Locate the cell with the specified text and output its (x, y) center coordinate. 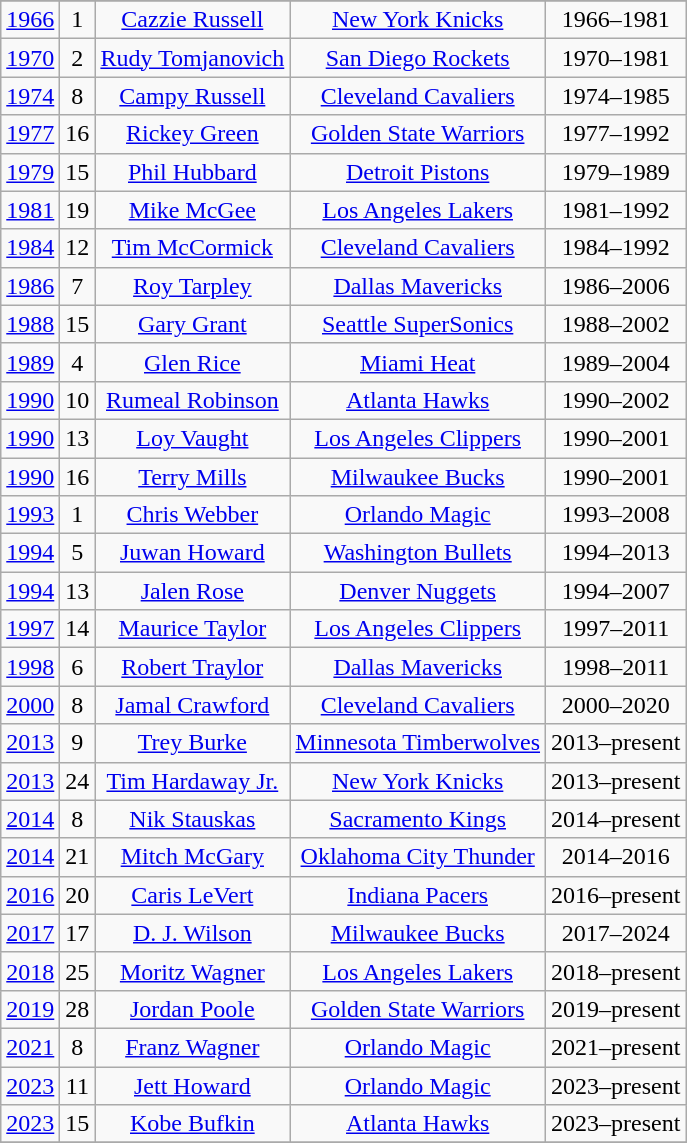
Loy Vaught (192, 438)
1981–1992 (616, 210)
1997 (30, 629)
Chris Webber (192, 515)
Maurice Taylor (192, 629)
2000 (30, 705)
1989 (30, 362)
1994–2013 (616, 553)
Sacramento Kings (418, 819)
Washington Bullets (418, 553)
2019–present (616, 1009)
28 (78, 1009)
Jordan Poole (192, 1009)
4 (78, 362)
9 (78, 743)
Glen Rice (192, 362)
1998 (30, 667)
1994–2007 (616, 591)
Denver Nuggets (418, 591)
2014–2016 (616, 857)
2017 (30, 933)
1979 (30, 172)
1986 (30, 286)
5 (78, 553)
Rickey Green (192, 134)
24 (78, 781)
1988 (30, 324)
2016–present (616, 895)
2018 (30, 971)
1990–2002 (616, 400)
Seattle SuperSonics (418, 324)
Phil Hubbard (192, 172)
Roy Tarpley (192, 286)
21 (78, 857)
Rumeal Robinson (192, 400)
Miami Heat (418, 362)
Gary Grant (192, 324)
Campy Russell (192, 96)
1984 (30, 248)
2017–2024 (616, 933)
1979–1989 (616, 172)
Cazzie Russell (192, 20)
Minnesota Timberwolves (418, 743)
D. J. Wilson (192, 933)
1993 (30, 515)
1988–2002 (616, 324)
Terry Mills (192, 477)
1984–1992 (616, 248)
17 (78, 933)
Mike McGee (192, 210)
25 (78, 971)
1966 (30, 20)
1970 (30, 58)
Kobe Bufkin (192, 1124)
6 (78, 667)
7 (78, 286)
Tim McCormick (192, 248)
11 (78, 1085)
2021–present (616, 1047)
1986–2006 (616, 286)
12 (78, 248)
Tim Hardaway Jr. (192, 781)
Franz Wagner (192, 1047)
2018–present (616, 971)
Oklahoma City Thunder (418, 857)
2016 (30, 895)
1974–1985 (616, 96)
1989–2004 (616, 362)
Indiana Pacers (418, 895)
Jamal Crawford (192, 705)
Robert Traylor (192, 667)
2019 (30, 1009)
Jett Howard (192, 1085)
Jalen Rose (192, 591)
19 (78, 210)
Trey Burke (192, 743)
1993–2008 (616, 515)
San Diego Rockets (418, 58)
Rudy Tomjanovich (192, 58)
2021 (30, 1047)
20 (78, 895)
1970–1981 (616, 58)
14 (78, 629)
Mitch McGary (192, 857)
1998–2011 (616, 667)
2 (78, 58)
Moritz Wagner (192, 971)
Nik Stauskas (192, 819)
1997–2011 (616, 629)
1981 (30, 210)
1977 (30, 134)
Detroit Pistons (418, 172)
1966–1981 (616, 20)
10 (78, 400)
Caris LeVert (192, 895)
2014–present (616, 819)
1977–1992 (616, 134)
2000–2020 (616, 705)
Juwan Howard (192, 553)
1974 (30, 96)
